Locate the cell with the specified text and output its (x, y) center coordinate. 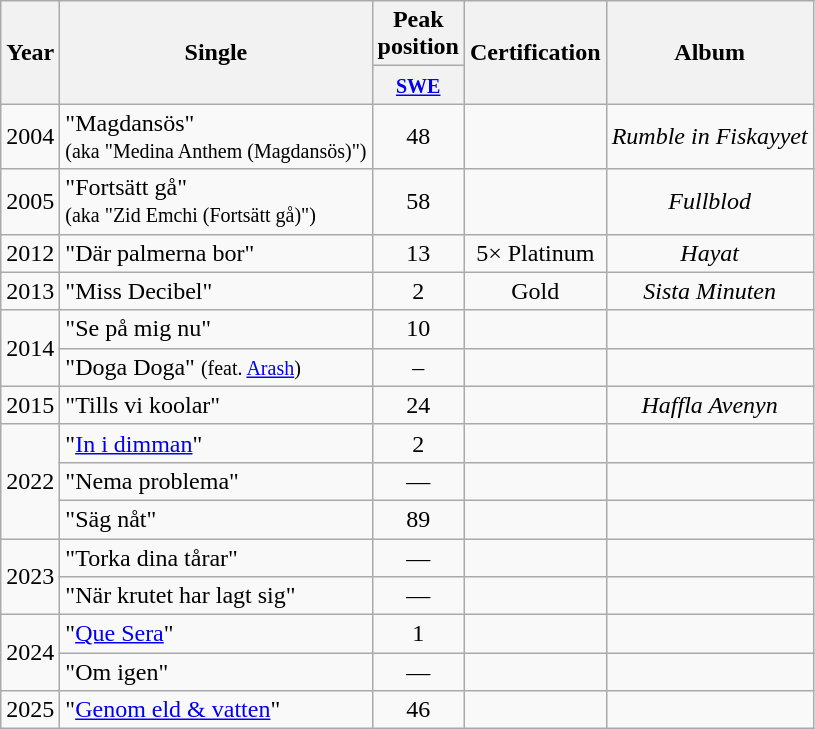
"Genom eld & vatten" (216, 710)
"Nema problema" (216, 481)
2012 (30, 253)
Fullblod (710, 202)
– (418, 367)
"Om igen" (216, 672)
13 (418, 253)
"Miss Decibel" (216, 291)
"Där palmerna bor" (216, 253)
89 (418, 519)
SWE (418, 85)
2005 (30, 202)
2022 (30, 481)
2014 (30, 348)
Sista Minuten (710, 291)
58 (418, 202)
2015 (30, 405)
"Magdansös" (aka "Medina Anthem (Magdansös)") (216, 136)
"Torka dina tårar" (216, 557)
2004 (30, 136)
"Säg nåt" (216, 519)
Certification (535, 52)
"Que Sera" (216, 634)
1 (418, 634)
Gold (535, 291)
Haffla Avenyn (710, 405)
2024 (30, 653)
Album (710, 52)
46 (418, 710)
"Tills vi koolar" (216, 405)
"Fortsätt gå" (aka "Zid Emchi (Fortsätt gå)") (216, 202)
2023 (30, 576)
5× Platinum (535, 253)
Rumble in Fiskayyet (710, 136)
"Se på mig nu" (216, 329)
24 (418, 405)
48 (418, 136)
Hayat (710, 253)
"Doga Doga" (feat. Arash) (216, 367)
Single (216, 52)
Peak position (418, 34)
2025 (30, 710)
"In i dimman" (216, 443)
10 (418, 329)
2013 (30, 291)
"När krutet har lagt sig" (216, 596)
Year (30, 52)
